Search for the cell housing the specified text and yield its (X, Y) center coordinate. 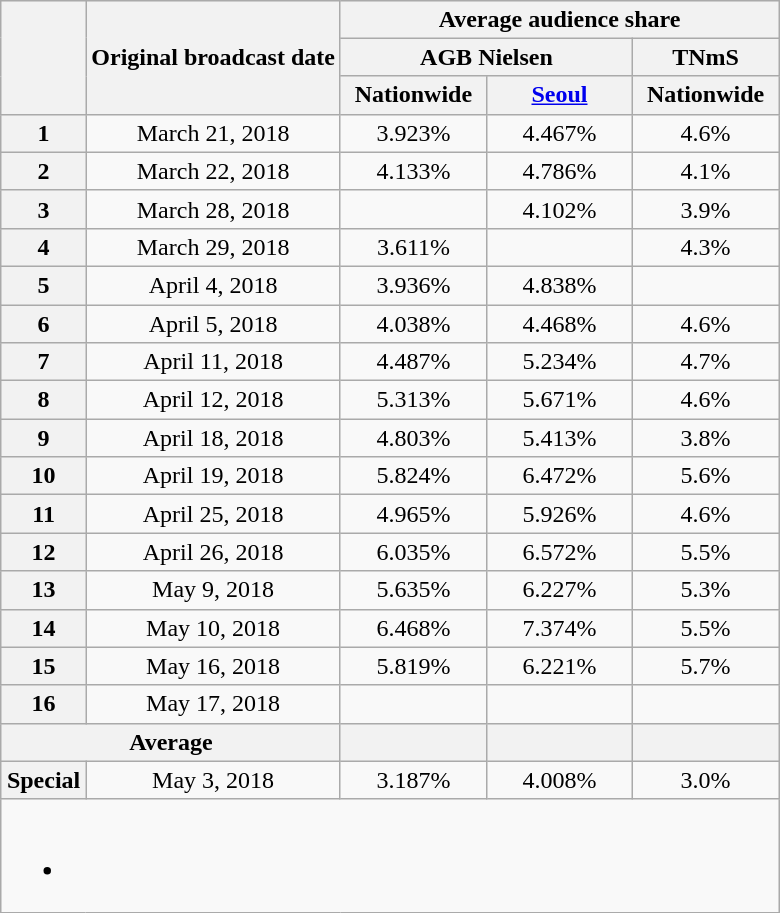
12 (43, 552)
4.038% (413, 323)
May 16, 2018 (214, 666)
13 (43, 590)
6.472% (559, 476)
14 (43, 628)
3.9% (706, 209)
4.487% (413, 362)
April 19, 2018 (214, 476)
4.803% (413, 438)
3.0% (706, 780)
4.1% (706, 171)
April 5, 2018 (214, 323)
5 (43, 285)
3.611% (413, 247)
4.786% (559, 171)
5.819% (413, 666)
March 21, 2018 (214, 133)
Seoul (559, 95)
6.227% (559, 590)
March 22, 2018 (214, 171)
TNmS (706, 57)
3 (43, 209)
1 (43, 133)
May 10, 2018 (214, 628)
AGB Nielsen (486, 57)
4.3% (706, 247)
May 9, 2018 (214, 590)
11 (43, 514)
3.936% (413, 285)
March 29, 2018 (214, 247)
2 (43, 171)
April 18, 2018 (214, 438)
4.102% (559, 209)
6 (43, 323)
5.824% (413, 476)
5.3% (706, 590)
4.133% (413, 171)
April 26, 2018 (214, 552)
4.838% (559, 285)
Original broadcast date (214, 57)
5.7% (706, 666)
5.635% (413, 590)
4.008% (559, 780)
6.572% (559, 552)
7 (43, 362)
6.221% (559, 666)
8 (43, 400)
15 (43, 666)
5.671% (559, 400)
6.035% (413, 552)
7.374% (559, 628)
5.6% (706, 476)
5.234% (559, 362)
3.8% (706, 438)
Special (43, 780)
16 (43, 704)
April 4, 2018 (214, 285)
4.965% (413, 514)
4.7% (706, 362)
3.187% (413, 780)
May 17, 2018 (214, 704)
3.923% (413, 133)
April 12, 2018 (214, 400)
Average (170, 742)
9 (43, 438)
4.467% (559, 133)
10 (43, 476)
March 28, 2018 (214, 209)
6.468% (413, 628)
April 11, 2018 (214, 362)
5.313% (413, 400)
Average audience share (559, 19)
April 25, 2018 (214, 514)
4 (43, 247)
5.926% (559, 514)
May 3, 2018 (214, 780)
4.468% (559, 323)
5.413% (559, 438)
